Scan for the cell matching the given text and deliver its (X, Y) coordinate at center. 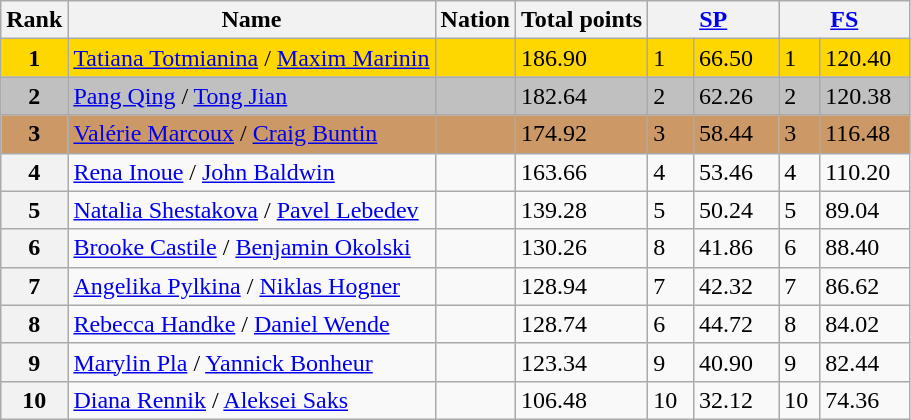
50.24 (736, 210)
40.90 (736, 362)
Natalia Shestakova / Pavel Lebedev (252, 210)
116.48 (865, 134)
Valérie Marcoux / Craig Buntin (252, 134)
128.74 (581, 324)
66.50 (736, 58)
FS (844, 20)
88.40 (865, 248)
Rank (34, 20)
Rena Inoue / John Baldwin (252, 172)
130.26 (581, 248)
53.46 (736, 172)
86.62 (865, 286)
SP (714, 20)
Diana Rennik / Aleksei Saks (252, 400)
Nation (475, 20)
139.28 (581, 210)
163.66 (581, 172)
Name (252, 20)
120.38 (865, 96)
62.26 (736, 96)
182.64 (581, 96)
89.04 (865, 210)
32.12 (736, 400)
41.86 (736, 248)
186.90 (581, 58)
123.34 (581, 362)
110.20 (865, 172)
128.94 (581, 286)
Rebecca Handke / Daniel Wende (252, 324)
Angelika Pylkina / Niklas Hogner (252, 286)
106.48 (581, 400)
Brooke Castile / Benjamin Okolski (252, 248)
58.44 (736, 134)
Marylin Pla / Yannick Bonheur (252, 362)
42.32 (736, 286)
82.44 (865, 362)
84.02 (865, 324)
Pang Qing / Tong Jian (252, 96)
Tatiana Totmianina / Maxim Marinin (252, 58)
44.72 (736, 324)
120.40 (865, 58)
74.36 (865, 400)
174.92 (581, 134)
Total points (581, 20)
